Detect which cell encompasses the target text, then output its [x, y] center coordinate. 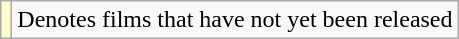
Denotes films that have not yet been released [235, 20]
